Search for the cell housing the specified text and yield its [x, y] center coordinate. 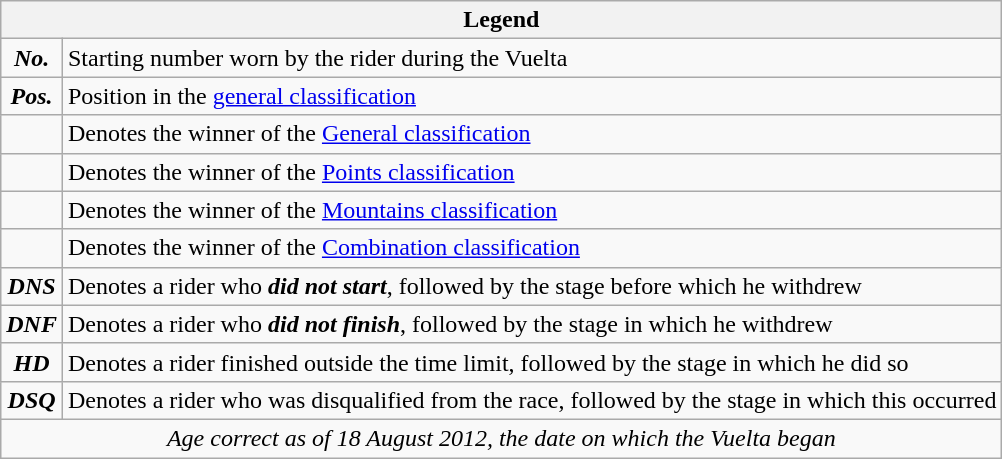
Denotes a rider finished outside the time limit, followed by the stage in which he did so [532, 362]
Starting number worn by the rider during the Vuelta [532, 58]
Denotes a rider who did not start, followed by the stage before which he withdrew [532, 286]
Denotes the winner of the Combination classification [532, 248]
Denotes the winner of the Points classification [532, 172]
Age correct as of 18 August 2012, the date on which the Vuelta began [502, 438]
DSQ [32, 400]
Position in the general classification [532, 96]
HD [32, 362]
Denotes a rider who did not finish, followed by the stage in which he withdrew [532, 324]
Denotes a rider who was disqualified from the race, followed by the stage in which this occurred [532, 400]
Legend [502, 20]
DNS [32, 286]
DNF [32, 324]
No. [32, 58]
Pos. [32, 96]
Denotes the winner of the Mountains classification [532, 210]
Denotes the winner of the General classification [532, 134]
